Extract the [x, y] coordinate from the center of the cell holding the provided text.  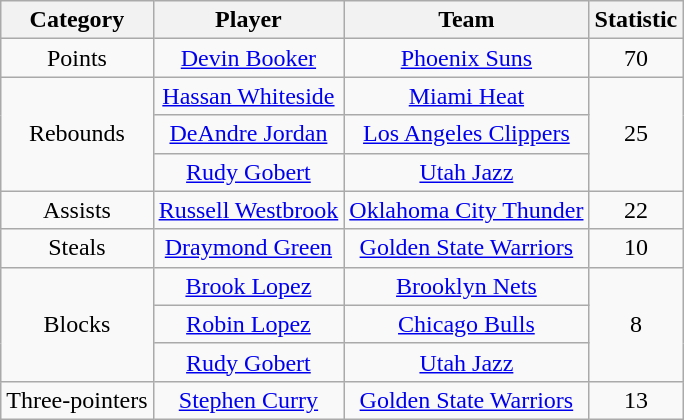
Brook Lopez [248, 286]
Blocks [77, 324]
Draymond Green [248, 248]
Los Angeles Clippers [466, 134]
DeAndre Jordan [248, 134]
Oklahoma City Thunder [466, 210]
Phoenix Suns [466, 58]
Three-pointers [77, 400]
Russell Westbrook [248, 210]
Points [77, 58]
Robin Lopez [248, 324]
Chicago Bulls [466, 324]
13 [636, 400]
Assists [77, 210]
25 [636, 134]
Miami Heat [466, 96]
Category [77, 20]
Rebounds [77, 134]
8 [636, 324]
Steals [77, 248]
Hassan Whiteside [248, 96]
Team [466, 20]
10 [636, 248]
Devin Booker [248, 58]
Statistic [636, 20]
Stephen Curry [248, 400]
22 [636, 210]
70 [636, 58]
Player [248, 20]
Brooklyn Nets [466, 286]
